Scan for the cell matching the given text and deliver its (X, Y) coordinate at center. 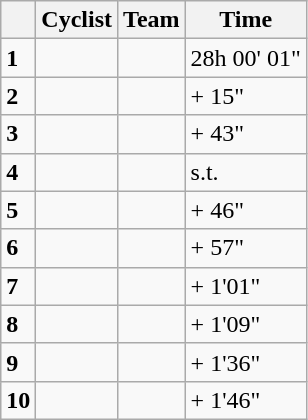
1 (18, 58)
Team (152, 20)
5 (18, 210)
9 (18, 362)
10 (18, 400)
28h 00' 01" (246, 58)
+ 1'09" (246, 324)
+ 1'46" (246, 400)
+ 1'36" (246, 362)
4 (18, 172)
2 (18, 96)
6 (18, 248)
+ 43" (246, 134)
Time (246, 20)
+ 15" (246, 96)
Cyclist (77, 20)
3 (18, 134)
+ 46" (246, 210)
7 (18, 286)
8 (18, 324)
s.t. (246, 172)
+ 1'01" (246, 286)
+ 57" (246, 248)
